Extract the [X, Y] coordinate from the center of the cell holding the provided text.  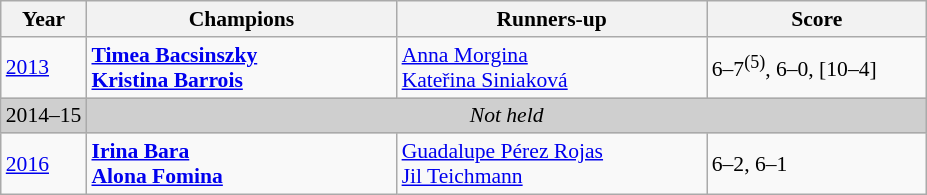
2016 [44, 164]
Champions [241, 19]
Year [44, 19]
2013 [44, 68]
6–7(5), 6–0, [10–4] [817, 68]
Runners-up [552, 19]
2014–15 [44, 116]
Score [817, 19]
Anna Morgina Kateřina Siniaková [552, 68]
Guadalupe Pérez Rojas Jil Teichmann [552, 164]
Irina Bara Alona Fomina [241, 164]
6–2, 6–1 [817, 164]
Not held [506, 116]
Timea Bacsinszky Kristina Barrois [241, 68]
